Extract the [X, Y] coordinate from the center of the cell holding the provided text.  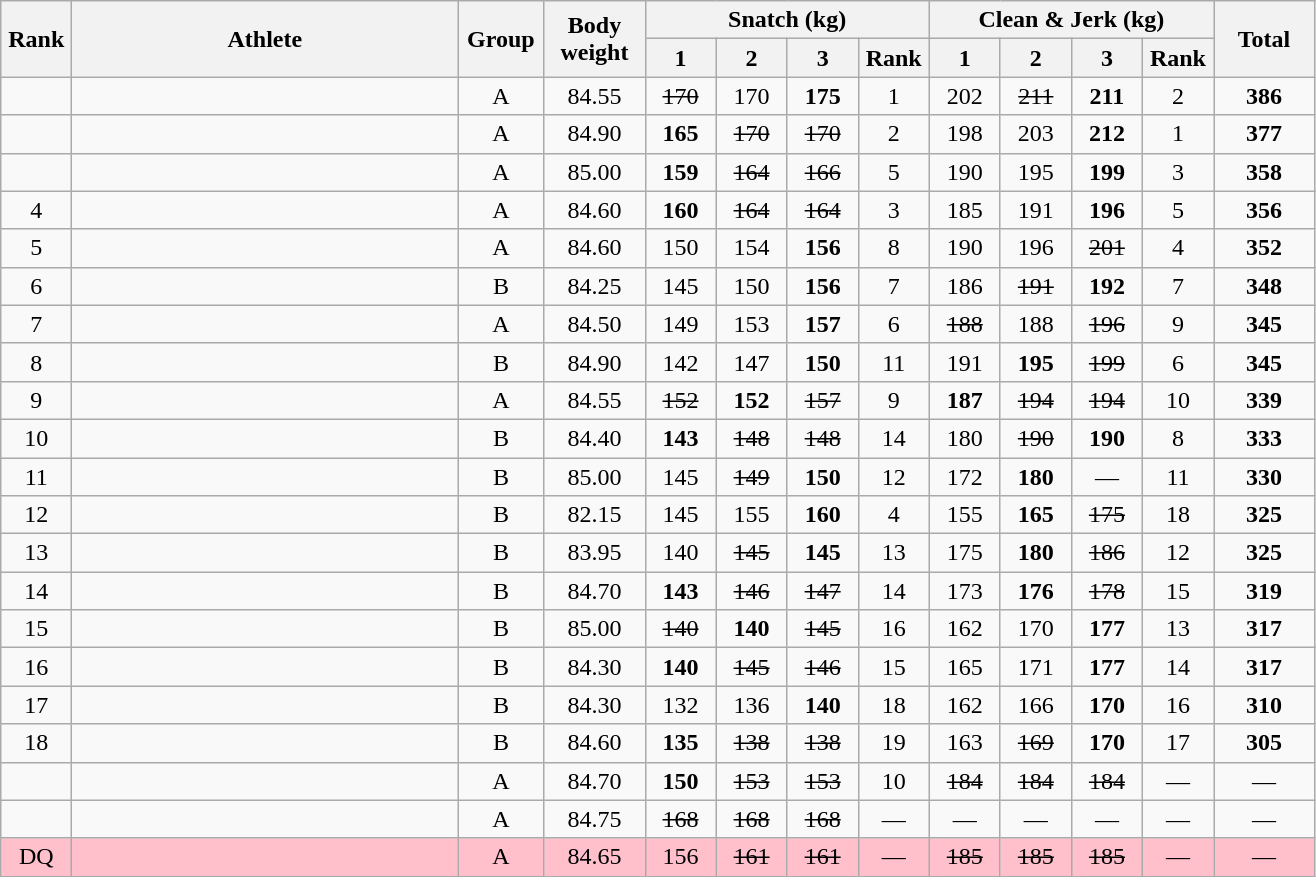
202 [964, 96]
187 [964, 400]
Group [501, 39]
356 [1264, 210]
84.65 [594, 857]
339 [1264, 400]
Athlete [265, 39]
319 [1264, 591]
330 [1264, 477]
352 [1264, 248]
132 [680, 705]
Body weight [594, 39]
333 [1264, 438]
171 [1036, 667]
169 [1036, 743]
358 [1264, 172]
192 [1106, 286]
136 [752, 705]
Total [1264, 39]
176 [1036, 591]
203 [1036, 134]
173 [964, 591]
198 [964, 134]
19 [894, 743]
84.75 [594, 819]
172 [964, 477]
135 [680, 743]
305 [1264, 743]
310 [1264, 705]
377 [1264, 134]
154 [752, 248]
201 [1106, 248]
163 [964, 743]
84.50 [594, 324]
178 [1106, 591]
212 [1106, 134]
83.95 [594, 553]
84.25 [594, 286]
348 [1264, 286]
82.15 [594, 515]
159 [680, 172]
84.40 [594, 438]
142 [680, 362]
386 [1264, 96]
DQ [36, 857]
Snatch (kg) [787, 20]
Clean & Jerk (kg) [1071, 20]
